Extract the (X, Y) coordinate from the center of the cell holding the provided text.  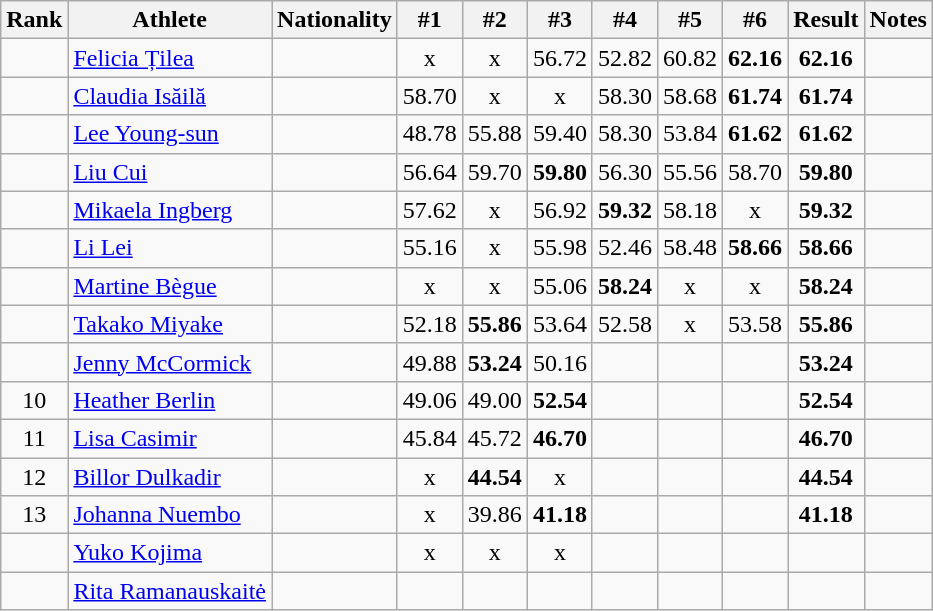
55.06 (560, 286)
Rank (34, 20)
59.40 (560, 134)
56.92 (560, 210)
Liu Cui (170, 172)
Lee Young-sun (170, 134)
#5 (690, 20)
52.46 (624, 248)
Yuko Kojima (170, 553)
13 (34, 515)
55.56 (690, 172)
53.64 (560, 324)
58.68 (690, 96)
Felicia Țilea (170, 58)
Heather Berlin (170, 400)
53.58 (756, 324)
57.62 (430, 210)
56.64 (430, 172)
48.78 (430, 134)
50.16 (560, 362)
52.18 (430, 324)
58.48 (690, 248)
Rita Ramanauskaitė (170, 591)
49.06 (430, 400)
52.58 (624, 324)
Result (826, 20)
Martine Bègue (170, 286)
Jenny McCormick (170, 362)
39.86 (494, 515)
Athlete (170, 20)
Nationality (335, 20)
#1 (430, 20)
Li Lei (170, 248)
Claudia Isăilă (170, 96)
Lisa Casimir (170, 438)
#2 (494, 20)
#3 (560, 20)
Billor Dulkadir (170, 477)
Mikaela Ingberg (170, 210)
10 (34, 400)
59.70 (494, 172)
52.82 (624, 58)
#6 (756, 20)
Notes (898, 20)
56.72 (560, 58)
Takako Miyake (170, 324)
45.84 (430, 438)
45.72 (494, 438)
11 (34, 438)
49.00 (494, 400)
56.30 (624, 172)
53.84 (690, 134)
55.88 (494, 134)
49.88 (430, 362)
58.18 (690, 210)
60.82 (690, 58)
55.98 (560, 248)
55.16 (430, 248)
#4 (624, 20)
12 (34, 477)
Johanna Nuembo (170, 515)
